Scan for the cell matching the given text and deliver its (x, y) coordinate at center. 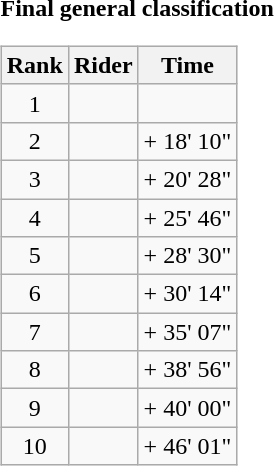
5 (34, 256)
+ 35' 07" (188, 332)
Rank (34, 65)
+ 30' 14" (188, 294)
+ 40' 00" (188, 408)
+ 20' 28" (188, 179)
7 (34, 332)
Time (188, 65)
8 (34, 370)
10 (34, 446)
+ 38' 56" (188, 370)
+ 25' 46" (188, 217)
6 (34, 294)
3 (34, 179)
Rider (103, 65)
2 (34, 141)
4 (34, 217)
+ 46' 01" (188, 446)
+ 28' 30" (188, 256)
+ 18' 10" (188, 141)
1 (34, 103)
9 (34, 408)
